Extract the [x, y] coordinate from the center of the cell holding the provided text.  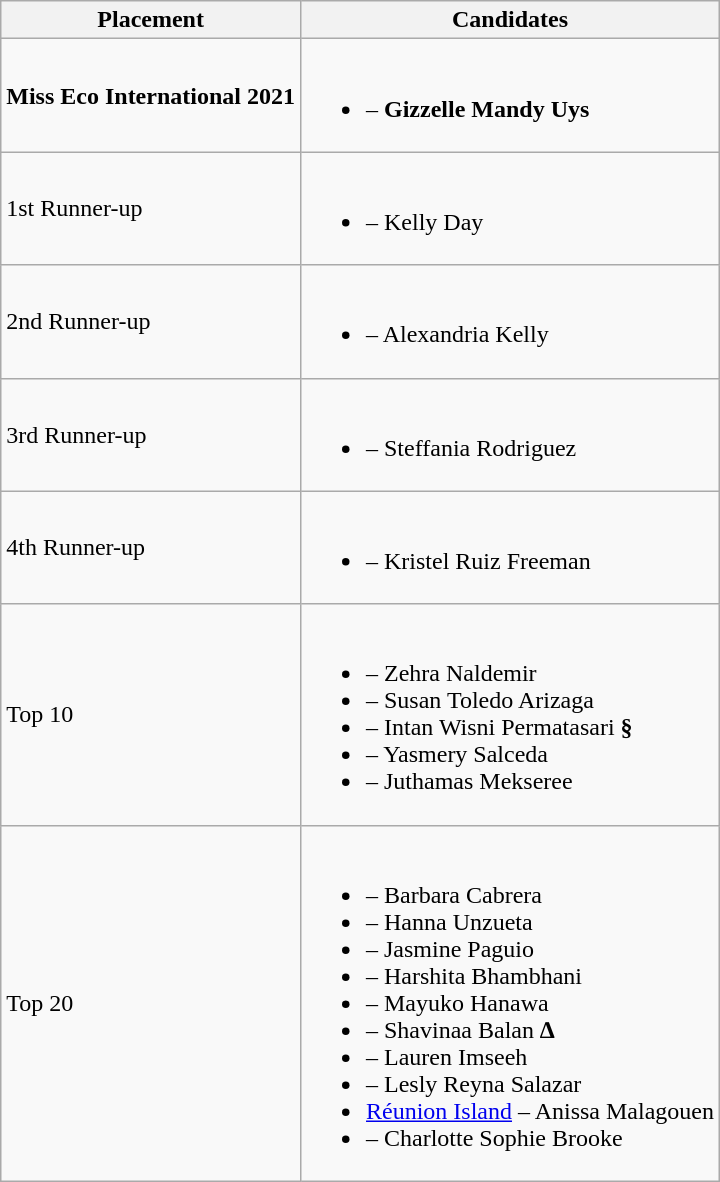
– Alexandria Kelly [510, 322]
4th Runner-up [151, 548]
3rd Runner-up [151, 434]
Top 10 [151, 714]
Placement [151, 20]
2nd Runner-up [151, 322]
– Steffania Rodriguez [510, 434]
– Zehra Naldemir – Susan Toledo Arizaga – Intan Wisni Permatasari § – Yasmery Salceda – Juthamas Mekseree [510, 714]
– Kristel Ruiz Freeman [510, 548]
Candidates [510, 20]
Top 20 [151, 1003]
1st Runner-up [151, 208]
– Gizzelle Mandy Uys [510, 96]
Miss Eco International 2021 [151, 96]
– Kelly Day [510, 208]
